Locate the cell with the specified text and output its [x, y] center coordinate. 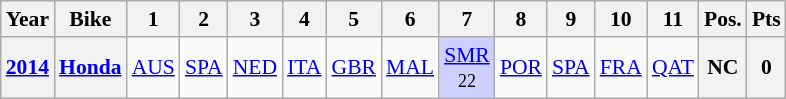
5 [354, 19]
QAT [673, 68]
1 [154, 19]
Pos. [723, 19]
Pts [766, 19]
MAL [410, 68]
NC [723, 68]
2 [204, 19]
4 [304, 19]
GBR [354, 68]
2014 [28, 68]
7 [467, 19]
3 [255, 19]
FRA [621, 68]
0 [766, 68]
11 [673, 19]
Bike [90, 19]
Year [28, 19]
6 [410, 19]
NED [255, 68]
10 [621, 19]
POR [521, 68]
ITA [304, 68]
AUS [154, 68]
9 [571, 19]
8 [521, 19]
SMR22 [467, 68]
Honda [90, 68]
